Detect which cell encompasses the target text, then output its [x, y] center coordinate. 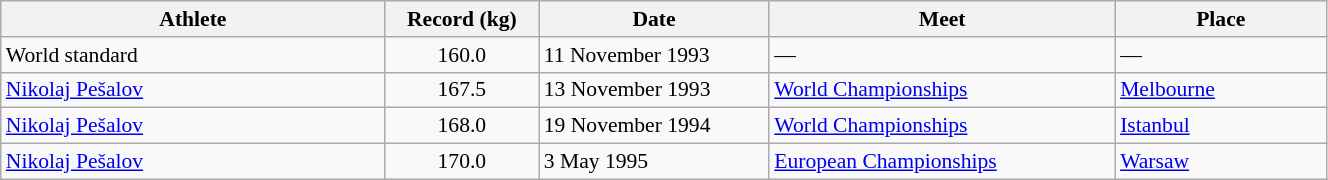
19 November 1994 [654, 126]
European Championships [942, 162]
170.0 [462, 162]
11 November 1993 [654, 55]
Place [1220, 19]
World standard [193, 55]
Record (kg) [462, 19]
168.0 [462, 126]
160.0 [462, 55]
Warsaw [1220, 162]
Meet [942, 19]
3 May 1995 [654, 162]
Athlete [193, 19]
Melbourne [1220, 90]
167.5 [462, 90]
13 November 1993 [654, 90]
Istanbul [1220, 126]
Date [654, 19]
